Determine the [X, Y] coordinate at the center of the cell enclosing the given text.  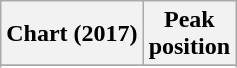
Chart (2017) [72, 34]
Peakposition [189, 34]
